Search for the cell housing the specified text and yield its (X, Y) center coordinate. 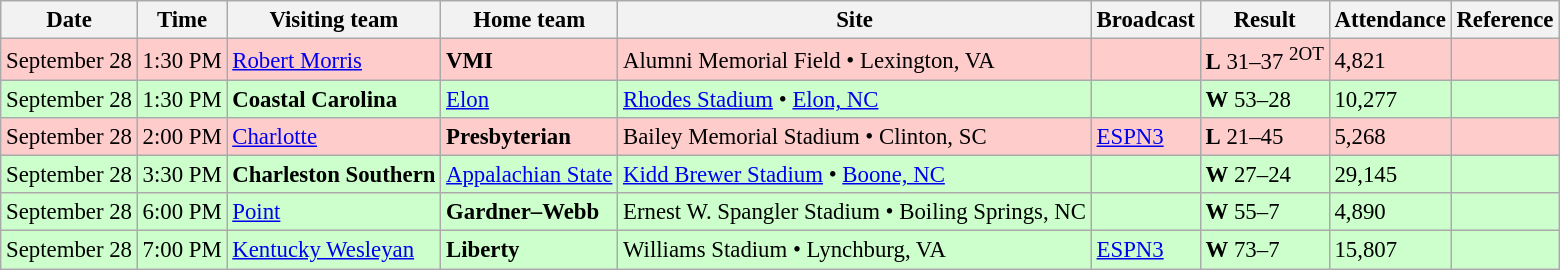
Attendance (1390, 20)
W 53–28 (1264, 100)
4,890 (1390, 213)
W 27–24 (1264, 175)
Coastal Carolina (334, 100)
Result (1264, 20)
Robert Morris (334, 60)
W 55–7 (1264, 213)
29,145 (1390, 175)
Broadcast (1146, 20)
VMI (530, 60)
Kentucky Wesleyan (334, 250)
10,277 (1390, 100)
Appalachian State (530, 175)
L 21–45 (1264, 137)
Bailey Memorial Stadium • Clinton, SC (855, 137)
Time (182, 20)
4,821 (1390, 60)
7:00 PM (182, 250)
Rhodes Stadium • Elon, NC (855, 100)
Home team (530, 20)
Kidd Brewer Stadium • Boone, NC (855, 175)
Reference (1505, 20)
Point (334, 213)
Site (855, 20)
15,807 (1390, 250)
Charlotte (334, 137)
L 31–37 2OT (1264, 60)
Ernest W. Spangler Stadium • Boiling Springs, NC (855, 213)
2:00 PM (182, 137)
Williams Stadium • Lynchburg, VA (855, 250)
W 73–7 (1264, 250)
Presbyterian (530, 137)
Charleston Southern (334, 175)
Visiting team (334, 20)
Date (69, 20)
Gardner–Webb (530, 213)
6:00 PM (182, 213)
5,268 (1390, 137)
3:30 PM (182, 175)
Liberty (530, 250)
Elon (530, 100)
Alumni Memorial Field • Lexington, VA (855, 60)
